Provide the [x, y] coordinate of the cell's center where the given text is located.  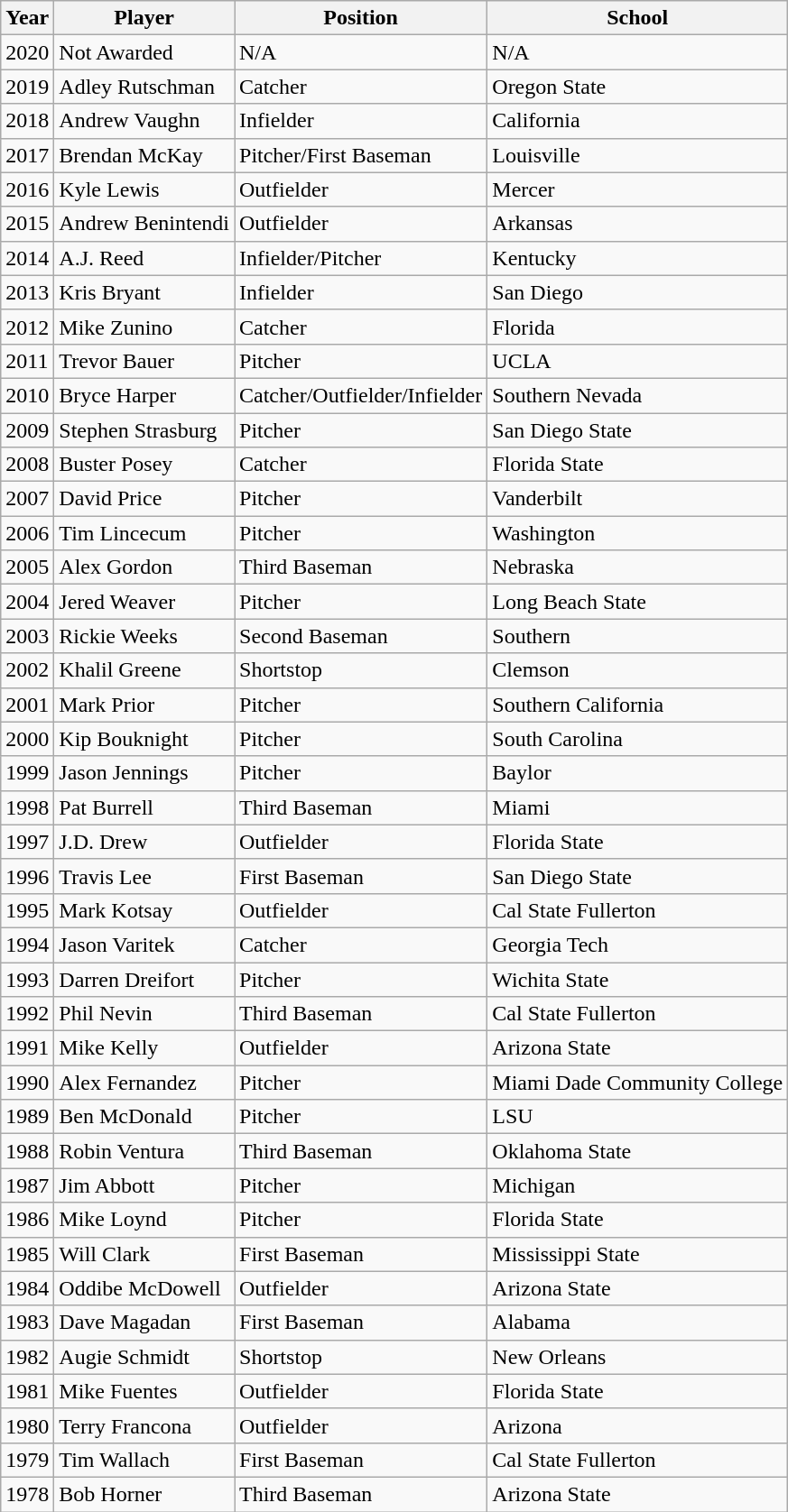
Tim Lincecum [144, 533]
Kris Bryant [144, 292]
2006 [27, 533]
Kyle Lewis [144, 189]
Dave Magadan [144, 1323]
Kentucky [637, 258]
1982 [27, 1357]
South Carolina [637, 739]
Tim Wallach [144, 1460]
School [637, 18]
Vanderbilt [637, 499]
2000 [27, 739]
2012 [27, 327]
Michigan [637, 1185]
Southern Nevada [637, 395]
2009 [27, 430]
Nebraska [637, 567]
Not Awarded [144, 52]
Long Beach State [637, 602]
2014 [27, 258]
Buster Posey [144, 465]
Alex Fernandez [144, 1083]
Arizona [637, 1425]
Alabama [637, 1323]
Louisville [637, 155]
A.J. Reed [144, 258]
Second Baseman [361, 636]
Jim Abbott [144, 1185]
2015 [27, 224]
Andrew Vaughn [144, 121]
Stephen Strasburg [144, 430]
1990 [27, 1083]
Year [27, 18]
2002 [27, 670]
Khalil Greene [144, 670]
Arkansas [637, 224]
Catcher/Outfielder/Infielder [361, 395]
J.D. Drew [144, 842]
Will Clark [144, 1254]
Oddibe McDowell [144, 1288]
Darren Dreifort [144, 979]
Southern California [637, 705]
Brendan McKay [144, 155]
Mike Zunino [144, 327]
Miami Dade Community College [637, 1083]
2005 [27, 567]
Miami [637, 807]
2001 [27, 705]
Georgia Tech [637, 945]
1988 [27, 1151]
1987 [27, 1185]
2018 [27, 121]
New Orleans [637, 1357]
Pitcher/First Baseman [361, 155]
2004 [27, 602]
1985 [27, 1254]
2003 [27, 636]
2010 [27, 395]
1984 [27, 1288]
2017 [27, 155]
Adley Rutschman [144, 87]
Rickie Weeks [144, 636]
2019 [27, 87]
1997 [27, 842]
Robin Ventura [144, 1151]
1993 [27, 979]
Wichita State [637, 979]
David Price [144, 499]
Mike Fuentes [144, 1391]
1995 [27, 910]
Kip Bouknight [144, 739]
Player [144, 18]
1996 [27, 876]
1994 [27, 945]
Andrew Benintendi [144, 224]
2013 [27, 292]
Baylor [637, 773]
Bryce Harper [144, 395]
Jered Weaver [144, 602]
1992 [27, 1014]
1980 [27, 1425]
1999 [27, 773]
Florida [637, 327]
Mercer [637, 189]
1989 [27, 1117]
2011 [27, 361]
Washington [637, 533]
Oklahoma State [637, 1151]
Trevor Bauer [144, 361]
Jason Varitek [144, 945]
Position [361, 18]
Mark Prior [144, 705]
Clemson [637, 670]
2008 [27, 465]
1986 [27, 1220]
Bob Horner [144, 1494]
Travis Lee [144, 876]
Ben McDonald [144, 1117]
Mississippi State [637, 1254]
Infielder/Pitcher [361, 258]
Terry Francona [144, 1425]
Phil Nevin [144, 1014]
Mark Kotsay [144, 910]
Augie Schmidt [144, 1357]
2020 [27, 52]
UCLA [637, 361]
LSU [637, 1117]
1981 [27, 1391]
2007 [27, 499]
Pat Burrell [144, 807]
California [637, 121]
1978 [27, 1494]
Mike Loynd [144, 1220]
Alex Gordon [144, 567]
Mike Kelly [144, 1048]
San Diego [637, 292]
1991 [27, 1048]
1983 [27, 1323]
2016 [27, 189]
Oregon State [637, 87]
1998 [27, 807]
Jason Jennings [144, 773]
Southern [637, 636]
1979 [27, 1460]
